Capture the cell that displays the provided text and extract its (X, Y) central coordinate. 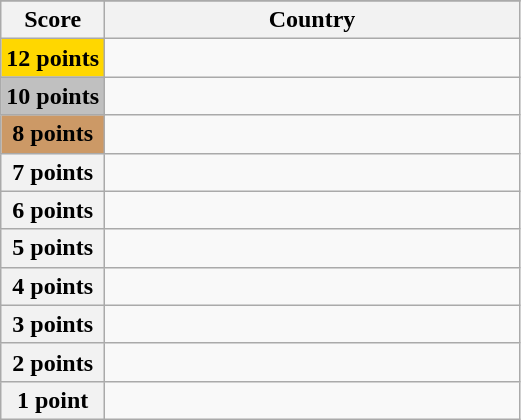
2 points (53, 362)
12 points (53, 58)
Country (312, 20)
6 points (53, 210)
7 points (53, 172)
4 points (53, 286)
5 points (53, 248)
8 points (53, 134)
1 point (53, 400)
3 points (53, 324)
10 points (53, 96)
Score (53, 20)
